Scan for the cell matching the given text and deliver its [x, y] coordinate at center. 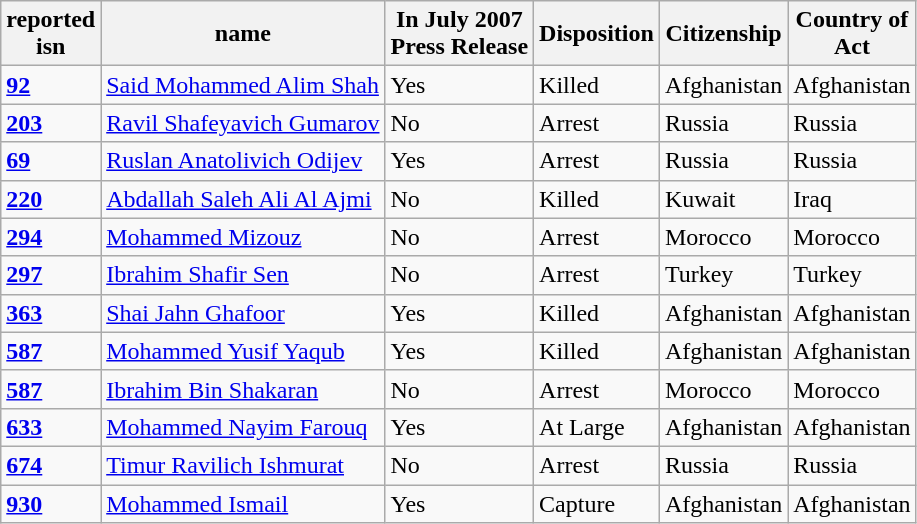
Ibrahim Bin Shakaran [243, 389]
Mohammed Mizouz [243, 237]
Capture [597, 503]
363 [51, 313]
Mohammed Yusif Yaqub [243, 351]
reportedisn [51, 34]
294 [51, 237]
Mohammed Nayim Farouq [243, 427]
220 [51, 199]
Said Mohammed Alim Shah [243, 85]
Abdallah Saleh Ali Al Ajmi [243, 199]
name [243, 34]
Ibrahim Shafir Sen [243, 275]
Ruslan Anatolivich Odijev [243, 161]
In July 2007Press Release [460, 34]
Citizenship [723, 34]
Disposition [597, 34]
69 [51, 161]
297 [51, 275]
Shai Jahn Ghafoor [243, 313]
Mohammed Ismail [243, 503]
92 [51, 85]
930 [51, 503]
633 [51, 427]
Ravil Shafeyavich Gumarov [243, 123]
203 [51, 123]
Kuwait [723, 199]
Iraq [852, 199]
At Large [597, 427]
674 [51, 465]
Country ofAct [852, 34]
Timur Ravilich Ishmurat [243, 465]
